Pinpoint the cell where the given text exists, returning its [x, y] midpoint coordinate. 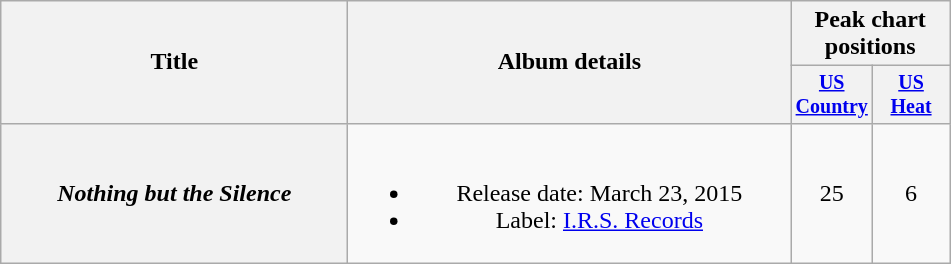
Title [174, 62]
6 [912, 193]
Peak chartpositions [870, 34]
US Heat [912, 94]
25 [832, 193]
Nothing but the Silence [174, 193]
Release date: March 23, 2015Label: I.R.S. Records [570, 193]
Album details [570, 62]
US Country [832, 94]
